Pinpoint the cell where the given text exists, returning its [x, y] midpoint coordinate. 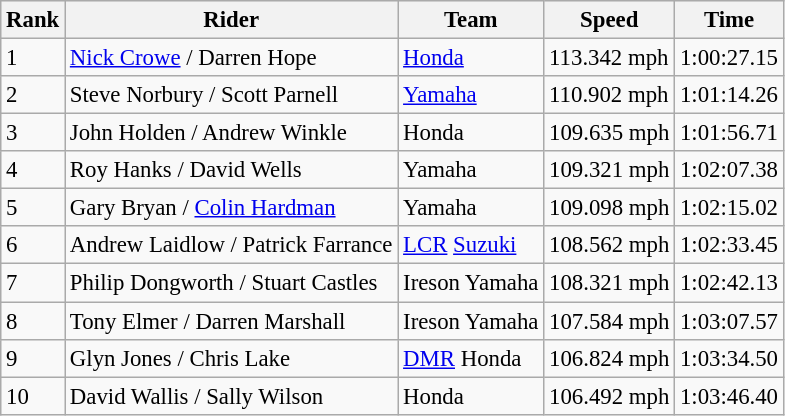
5 [33, 208]
9 [33, 358]
1:03:34.50 [730, 358]
110.902 mph [610, 95]
1:02:42.13 [730, 283]
Gary Bryan / Colin Hardman [232, 208]
Roy Hanks / David Wells [232, 170]
John Holden / Andrew Winkle [232, 133]
1:02:07.38 [730, 170]
Philip Dongworth / Stuart Castles [232, 283]
106.824 mph [610, 358]
1:03:46.40 [730, 396]
Andrew Laidlow / Patrick Farrance [232, 245]
1:01:14.26 [730, 95]
1:02:33.45 [730, 245]
Rank [33, 20]
1:00:27.15 [730, 58]
Time [730, 20]
4 [33, 170]
1:03:07.57 [730, 321]
107.584 mph [610, 321]
106.492 mph [610, 396]
LCR Suzuki [471, 245]
108.562 mph [610, 245]
Glyn Jones / Chris Lake [232, 358]
7 [33, 283]
2 [33, 95]
Team [471, 20]
1 [33, 58]
Nick Crowe / Darren Hope [232, 58]
Rider [232, 20]
DMR Honda [471, 358]
109.635 mph [610, 133]
1:02:15.02 [730, 208]
Steve Norbury / Scott Parnell [232, 95]
David Wallis / Sally Wilson [232, 396]
108.321 mph [610, 283]
6 [33, 245]
10 [33, 396]
109.098 mph [610, 208]
113.342 mph [610, 58]
1:01:56.71 [730, 133]
8 [33, 321]
Speed [610, 20]
Tony Elmer / Darren Marshall [232, 321]
3 [33, 133]
109.321 mph [610, 170]
